Determine the (X, Y) coordinate at the center of the cell enclosing the given text.  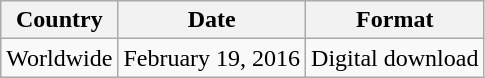
Country (60, 20)
Format (395, 20)
February 19, 2016 (212, 58)
Digital download (395, 58)
Date (212, 20)
Worldwide (60, 58)
